Capture the cell that displays the provided text and extract its (x, y) central coordinate. 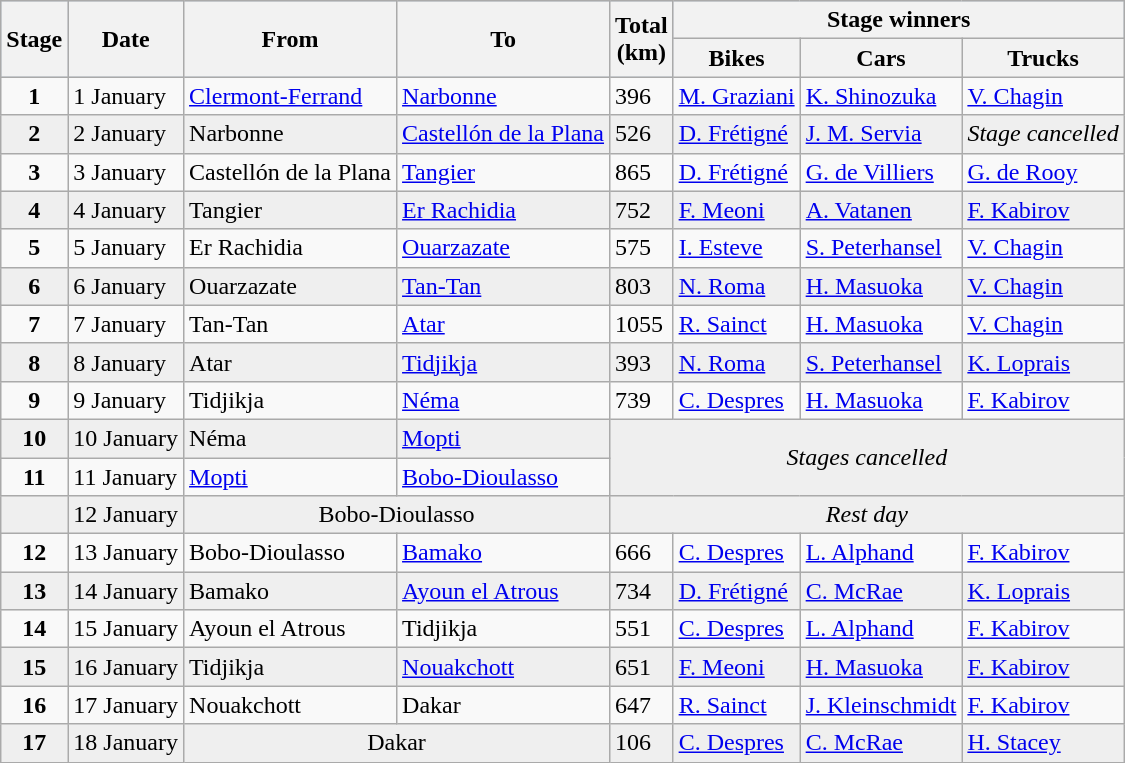
K. Shinozuka (881, 96)
Stage winners (898, 20)
9 January (126, 400)
Stage cancelled (1043, 134)
16 January (126, 667)
8 January (126, 362)
Trucks (1043, 58)
2 (34, 134)
I. Esteve (736, 248)
575 (642, 248)
106 (642, 743)
647 (642, 705)
10 January (126, 438)
J. Kleinschmidt (881, 705)
Stages cancelled (868, 457)
A. Vatanen (881, 210)
14 (34, 629)
752 (642, 210)
7 January (126, 324)
12 (34, 553)
18 January (126, 743)
5 (34, 248)
739 (642, 400)
651 (642, 667)
803 (642, 286)
Bikes (736, 58)
551 (642, 629)
16 (34, 705)
Rest day (868, 515)
734 (642, 591)
From (290, 39)
8 (34, 362)
666 (642, 553)
1 (34, 96)
14 January (126, 591)
5 January (126, 248)
1055 (642, 324)
865 (642, 172)
Cars (881, 58)
526 (642, 134)
G. de Villiers (881, 172)
15 January (126, 629)
10 (34, 438)
H. Stacey (1043, 743)
Total(km) (642, 39)
17 January (126, 705)
4 (34, 210)
Date (126, 39)
J. M. Servia (881, 134)
1 January (126, 96)
7 (34, 324)
11 (34, 477)
G. de Rooy (1043, 172)
17 (34, 743)
To (504, 39)
393 (642, 362)
6 (34, 286)
Clermont-Ferrand (290, 96)
M. Graziani (736, 96)
13 January (126, 553)
2 January (126, 134)
13 (34, 591)
6 January (126, 286)
9 (34, 400)
12 January (126, 515)
3 (34, 172)
11 January (126, 477)
Stage (34, 39)
15 (34, 667)
3 January (126, 172)
396 (642, 96)
4 January (126, 210)
